Locate the cell with the specified text and output its [x, y] center coordinate. 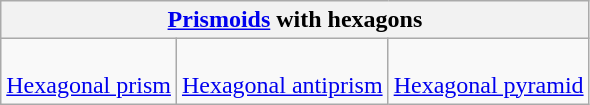
Hexagonal pyramid [488, 72]
Hexagonal antiprism [282, 72]
Prismoids with hexagons [295, 20]
Hexagonal prism [89, 72]
